Detect which cell encompasses the target text, then output its [X, Y] center coordinate. 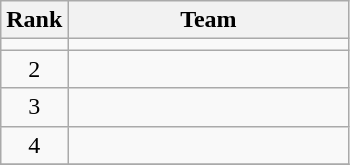
3 [34, 107]
Team [208, 20]
4 [34, 145]
Rank [34, 20]
2 [34, 69]
